Extract the (X, Y) coordinate from the center of the cell holding the provided text.  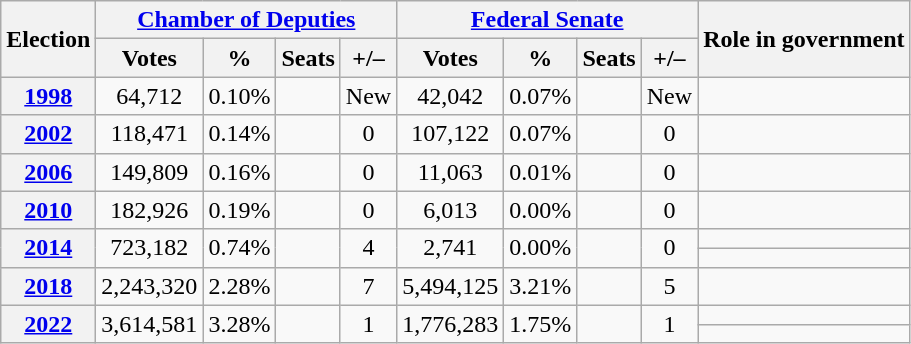
2022 (48, 324)
2.28% (240, 286)
6,013 (450, 210)
3,614,581 (150, 324)
4 (368, 248)
0.01% (540, 172)
Federal Senate (548, 20)
2,243,320 (150, 286)
2006 (48, 172)
107,122 (450, 134)
0.14% (240, 134)
3.21% (540, 286)
5,494,125 (450, 286)
0.16% (240, 172)
64,712 (150, 96)
11,063 (450, 172)
42,042 (450, 96)
118,471 (150, 134)
1.75% (540, 324)
0.19% (240, 210)
Role in government (804, 39)
1998 (48, 96)
0.10% (240, 96)
2014 (48, 248)
723,182 (150, 248)
1,776,283 (450, 324)
2002 (48, 134)
Election (48, 39)
3.28% (240, 324)
182,926 (150, 210)
2,741 (450, 248)
7 (368, 286)
2010 (48, 210)
2018 (48, 286)
0.74% (240, 248)
149,809 (150, 172)
Chamber of Deputies (246, 20)
5 (669, 286)
